Scan for the cell matching the given text and deliver its (x, y) coordinate at center. 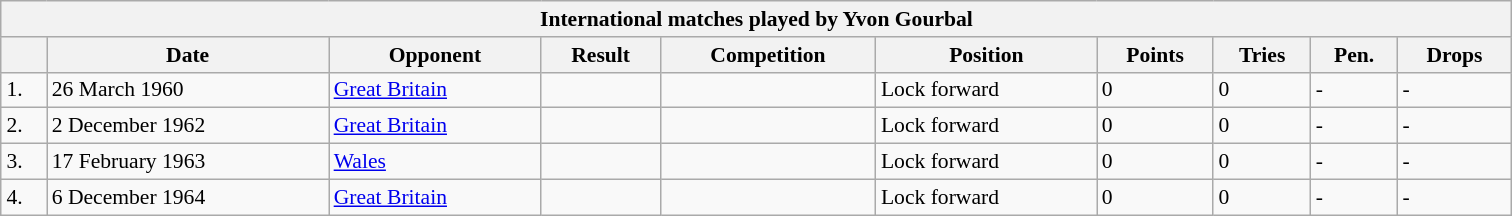
26 March 1960 (188, 90)
17 February 1963 (188, 162)
International matches played by Yvon Gourbal (756, 19)
1. (24, 90)
3. (24, 162)
Points (1156, 55)
Position (986, 55)
Pen. (1354, 55)
Opponent (436, 55)
Wales (436, 162)
2 December 1962 (188, 126)
6 December 1964 (188, 197)
2. (24, 126)
4. (24, 197)
Result (600, 55)
Date (188, 55)
Drops (1454, 55)
Tries (1262, 55)
Competition (768, 55)
